Determine the (x, y) coordinate at the center of the cell enclosing the given text.  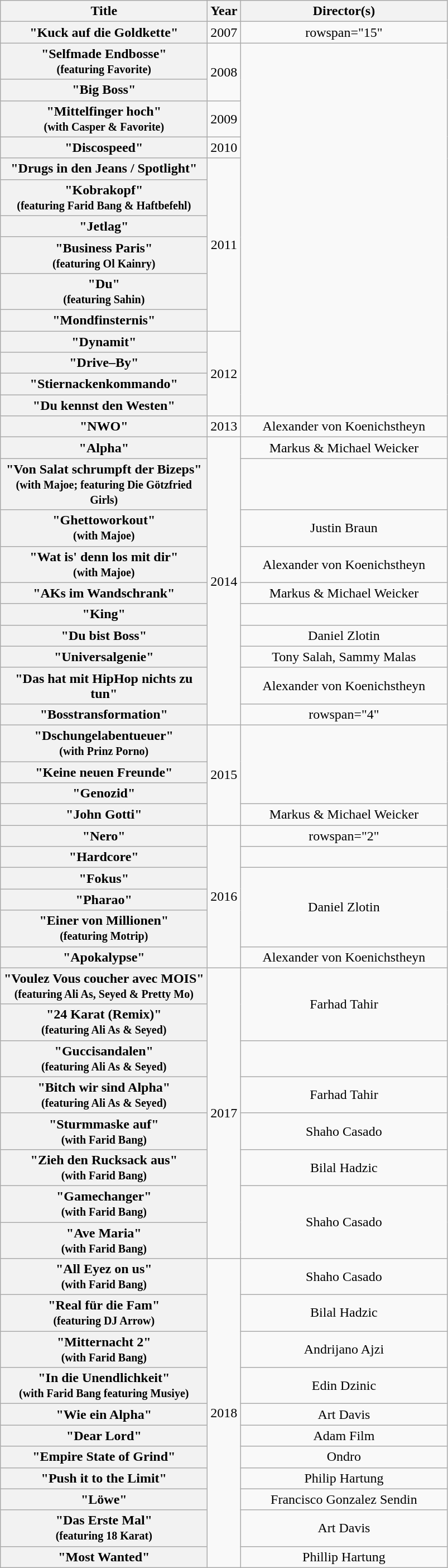
"Einer von Millionen"(featuring Motrip) (104, 928)
2014 (224, 581)
"Discospeed" (104, 147)
2013 (224, 427)
Justin Braun (344, 528)
"Wie ein Alpha" (104, 1414)
Ondro (344, 1457)
"Mittelfinger hoch"(with Casper & Favorite) (104, 118)
Andrijano Ajzi (344, 1349)
"Bitch wir sind Alpha"(featuring Ali As & Seyed) (104, 1094)
2017 (224, 1113)
"Von Salat schrumpft der Bizeps"(with Majoe; featuring Die Götzfried Girls) (104, 484)
Philip Hartung (344, 1478)
"Bosstransformation" (104, 714)
"Mitternacht 2"(with Farid Bang) (104, 1349)
"Kobrakopf"(featuring Farid Bang & Haftbefehl) (104, 198)
Title (104, 11)
"Apokalypse" (104, 957)
Adam Film (344, 1436)
"Gamechanger"(with Farid Bang) (104, 1204)
rowspan="2" (344, 836)
"Das Erste Mal"(featuring 18 Karat) (104, 1528)
"Kuck auf die Goldkette" (104, 32)
"Zieh den Rucksack aus"(with Farid Bang) (104, 1167)
"Guccisandalen"(featuring Ali As & Seyed) (104, 1059)
"Ave Maria"(with Farid Bang) (104, 1240)
"Du kennst den Westen" (104, 405)
"Dschungelabentueuer"(with Prinz Porno) (104, 743)
"Sturmmaske auf"(with Farid Bang) (104, 1131)
Year (224, 11)
"Empire State of Grind" (104, 1457)
"Hardcore" (104, 857)
"Push it to the Limit" (104, 1478)
"Big Boss" (104, 90)
"Drive–By" (104, 363)
"Selfmade Endbosse"(featuring Favorite) (104, 61)
"Ghettoworkout"(with Majoe) (104, 528)
2009 (224, 118)
"Mondfinsternis" (104, 320)
"Universalgenie" (104, 657)
"Das hat mit HipHop nichts zu tun" (104, 686)
"King" (104, 614)
"24 Karat (Remix)"(featuring Ali As & Seyed) (104, 1022)
2010 (224, 147)
rowspan="15" (344, 32)
"Dear Lord" (104, 1436)
"Fokus" (104, 878)
"Dynamit" (104, 341)
"Wat is' denn los mit dir"(with Majoe) (104, 564)
"Voulez Vous coucher avec MOIS"(featuring Ali As, Seyed & Pretty Mo) (104, 986)
"Real für die Fam"(featuring DJ Arrow) (104, 1313)
"Drugs in den Jeans / Spotlight" (104, 169)
2018 (224, 1413)
2016 (224, 897)
"Jetlag" (104, 226)
"John Gotti" (104, 815)
"Alpha" (104, 448)
"Nero" (104, 836)
"Keine neuen Freunde" (104, 772)
Phillip Hartung (344, 1557)
2012 (224, 373)
2015 (224, 775)
Director(s) (344, 11)
"Business Paris"(featuring Ol Kainry) (104, 255)
2008 (224, 71)
"Most Wanted" (104, 1557)
Tony Salah, Sammy Malas (344, 657)
"Du"(featuring Sahin) (104, 291)
"In die Unendlichkeit"(with Farid Bang featuring Musiye) (104, 1386)
"Löwe" (104, 1499)
2011 (224, 245)
Francisco Gonzalez Sendin (344, 1499)
"Du bist Boss" (104, 635)
2007 (224, 32)
"NWO" (104, 427)
"AKs im Wandschrank" (104, 593)
Edin Dzinic (344, 1386)
rowspan="4" (344, 714)
"All Eyez on us"(with Farid Bang) (104, 1277)
"Stiernackenkommando" (104, 384)
"Genozid" (104, 793)
"Pharao" (104, 900)
